Return (X, Y) of the center of cell containing provided text 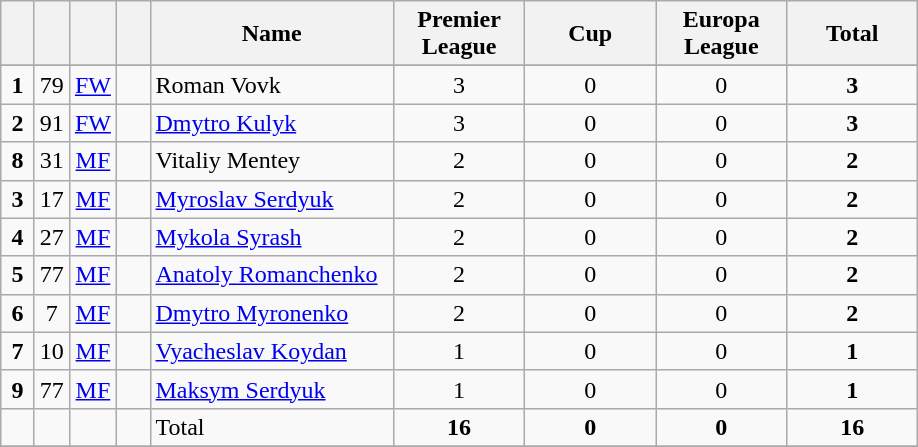
Vitaliy Mentey (272, 161)
27 (52, 237)
8 (18, 161)
79 (52, 85)
Roman Vovk (272, 85)
9 (18, 389)
Myroslav Serdyuk (272, 199)
Maksym Serdyuk (272, 389)
Dmytro Myronenko (272, 313)
Cup (590, 34)
4 (18, 237)
Vyacheslav Koydan (272, 351)
Name (272, 34)
Premier League (460, 34)
10 (52, 351)
17 (52, 199)
Europa League (722, 34)
31 (52, 161)
6 (18, 313)
5 (18, 275)
91 (52, 123)
Anatoly Romanchenko (272, 275)
Dmytro Kulyk (272, 123)
Mykola Syrash (272, 237)
